Output the [X, Y] coordinate of the center of the cell containing the given text.  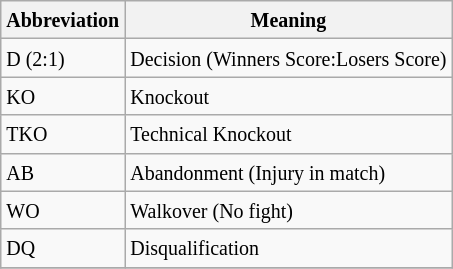
TKO [63, 134]
Knockout [288, 96]
Decision (Winners Score:Losers Score) [288, 58]
Meaning [288, 20]
WO [63, 210]
Abbreviation [63, 20]
Walkover (No fight) [288, 210]
DQ [63, 248]
D (2:1) [63, 58]
Technical Knockout [288, 134]
Disqualification [288, 248]
Abandonment (Injury in match) [288, 172]
KO [63, 96]
AB [63, 172]
